Extract the [X, Y] coordinate from the center of the cell holding the provided text.  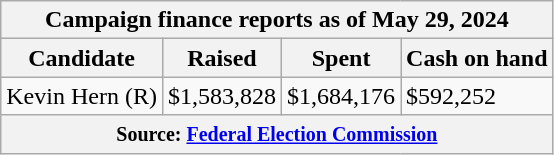
Campaign finance reports as of May 29, 2024 [277, 20]
Candidate [82, 58]
$592,252 [477, 96]
Spent [342, 58]
Raised [222, 58]
Cash on hand [477, 58]
Source: Federal Election Commission [277, 134]
$1,583,828 [222, 96]
Kevin Hern (R) [82, 96]
$1,684,176 [342, 96]
